Capture the cell that displays the provided text and extract its (x, y) central coordinate. 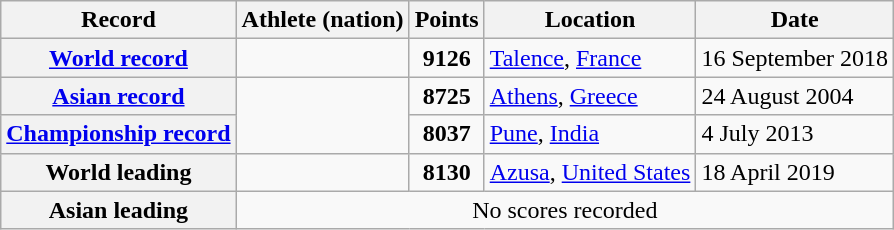
4 July 2013 (795, 134)
Record (118, 20)
8130 (446, 172)
World leading (118, 172)
8725 (446, 96)
8037 (446, 134)
16 September 2018 (795, 58)
Date (795, 20)
18 April 2019 (795, 172)
Athlete (nation) (322, 20)
World record (118, 58)
Championship record (118, 134)
Location (590, 20)
Asian leading (118, 210)
24 August 2004 (795, 96)
Asian record (118, 96)
Talence, France (590, 58)
Athens, Greece (590, 96)
No scores recorded (564, 210)
Azusa, United States (590, 172)
Points (446, 20)
9126 (446, 58)
Pune, India (590, 134)
